Detect which cell encompasses the target text, then output its (x, y) center coordinate. 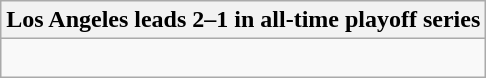
Los Angeles leads 2–1 in all-time playoff series (244, 20)
